Determine the (x, y) coordinate at the center of the cell enclosing the given text.  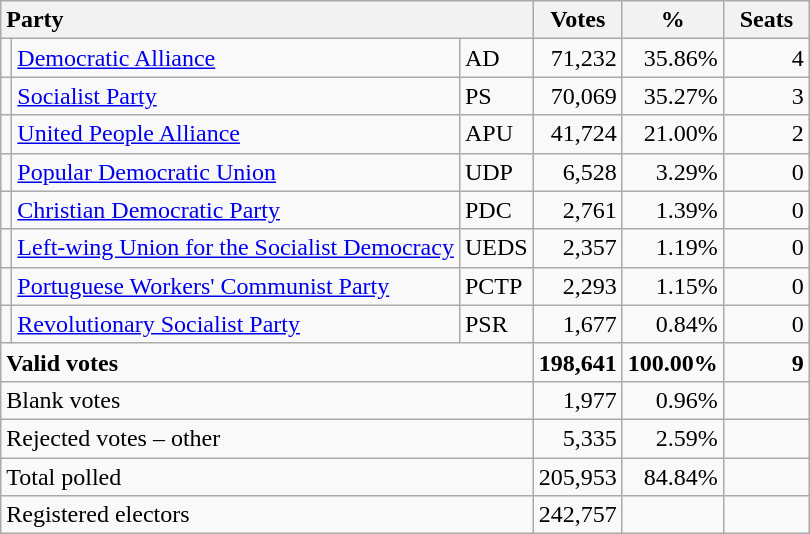
205,953 (578, 477)
Blank votes (267, 400)
Socialist Party (236, 96)
% (672, 20)
0.84% (672, 324)
4 (766, 58)
United People Alliance (236, 134)
1.39% (672, 210)
84.84% (672, 477)
PDC (496, 210)
Democratic Alliance (236, 58)
Party (267, 20)
0.96% (672, 400)
1,677 (578, 324)
Registered electors (267, 515)
2,761 (578, 210)
35.27% (672, 96)
Seats (766, 20)
3 (766, 96)
35.86% (672, 58)
PSR (496, 324)
9 (766, 362)
Popular Democratic Union (236, 172)
UEDS (496, 248)
PS (496, 96)
2 (766, 134)
41,724 (578, 134)
70,069 (578, 96)
Left-wing Union for the Socialist Democracy (236, 248)
6,528 (578, 172)
21.00% (672, 134)
5,335 (578, 438)
Votes (578, 20)
2,357 (578, 248)
Christian Democratic Party (236, 210)
71,232 (578, 58)
Revolutionary Socialist Party (236, 324)
PCTP (496, 286)
Total polled (267, 477)
1.19% (672, 248)
2.59% (672, 438)
1,977 (578, 400)
UDP (496, 172)
198,641 (578, 362)
Rejected votes – other (267, 438)
Portuguese Workers' Communist Party (236, 286)
100.00% (672, 362)
APU (496, 134)
3.29% (672, 172)
Valid votes (267, 362)
AD (496, 58)
242,757 (578, 515)
1.15% (672, 286)
2,293 (578, 286)
